Search for the cell housing the specified text and yield its (x, y) center coordinate. 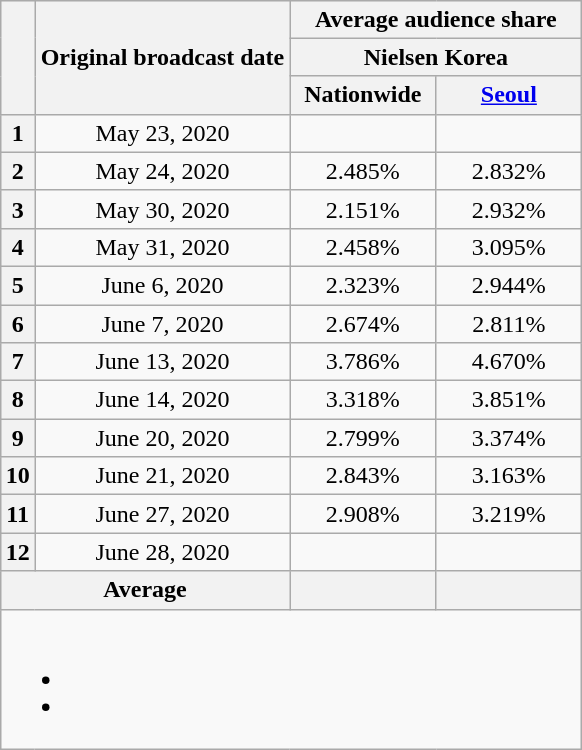
3.851% (509, 400)
4.670% (509, 362)
June 27, 2020 (162, 514)
2 (18, 171)
3.374% (509, 438)
3 (18, 209)
June 28, 2020 (162, 552)
Seoul (509, 95)
9 (18, 438)
2.811% (509, 323)
2.908% (363, 514)
1 (18, 133)
10 (18, 476)
3.786% (363, 362)
June 21, 2020 (162, 476)
2.832% (509, 171)
June 7, 2020 (162, 323)
2.932% (509, 209)
May 24, 2020 (162, 171)
2.843% (363, 476)
2.151% (363, 209)
11 (18, 514)
June 6, 2020 (162, 285)
5 (18, 285)
12 (18, 552)
4 (18, 247)
May 23, 2020 (162, 133)
2.674% (363, 323)
2.944% (509, 285)
2.485% (363, 171)
June 20, 2020 (162, 438)
8 (18, 400)
May 31, 2020 (162, 247)
7 (18, 362)
2.799% (363, 438)
3.318% (363, 400)
Original broadcast date (162, 57)
2.323% (363, 285)
June 13, 2020 (162, 362)
2.458% (363, 247)
June 14, 2020 (162, 400)
3.095% (509, 247)
3.163% (509, 476)
Average audience share (436, 19)
Nationwide (363, 95)
Average (145, 590)
Nielsen Korea (436, 57)
3.219% (509, 514)
6 (18, 323)
May 30, 2020 (162, 209)
